Provide the [X, Y] coordinate of the cell's center where the given text is located.  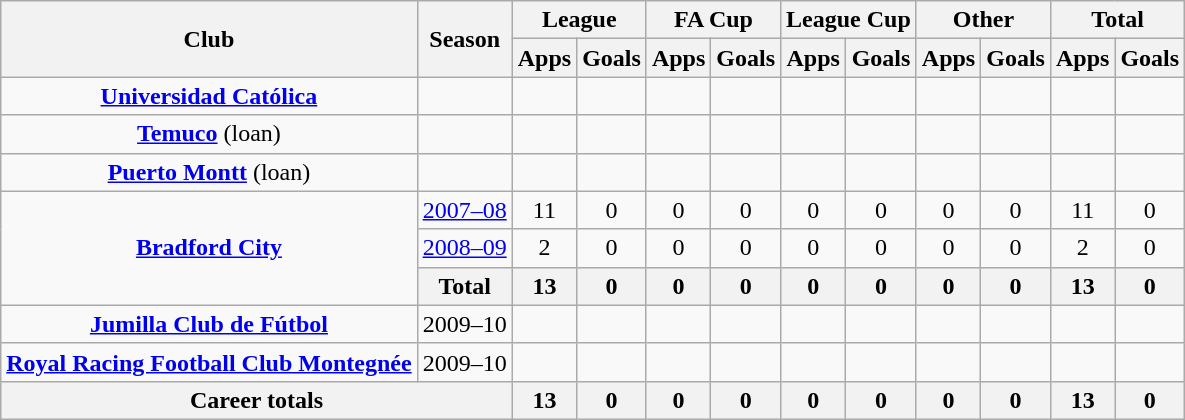
Other [983, 20]
Season [464, 39]
Club [209, 39]
FA Cup [713, 20]
League [579, 20]
Jumilla Club de Fútbol [209, 324]
Universidad Católica [209, 96]
2007–08 [464, 210]
Career totals [256, 400]
Royal Racing Football Club Montegnée [209, 362]
2008–09 [464, 248]
League Cup [849, 20]
Temuco (loan) [209, 134]
Bradford City [209, 248]
Puerto Montt (loan) [209, 172]
